Search for the cell housing the specified text and yield its (x, y) center coordinate. 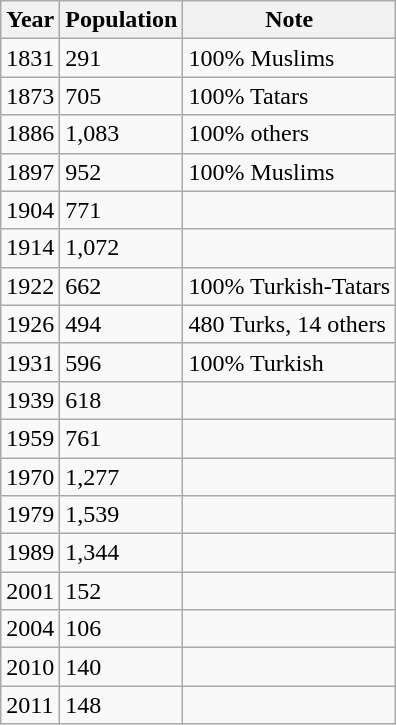
100% Turkish (290, 362)
100% others (290, 134)
100% Tatars (290, 96)
1970 (30, 477)
1959 (30, 438)
1904 (30, 210)
140 (122, 667)
106 (122, 629)
1831 (30, 58)
705 (122, 96)
494 (122, 324)
1931 (30, 362)
1914 (30, 248)
771 (122, 210)
291 (122, 58)
952 (122, 172)
1,344 (122, 553)
1,539 (122, 515)
Population (122, 20)
Note (290, 20)
1,072 (122, 248)
2011 (30, 705)
1,083 (122, 134)
1989 (30, 553)
480 Turks, 14 others (290, 324)
761 (122, 438)
1873 (30, 96)
1922 (30, 286)
1897 (30, 172)
1926 (30, 324)
596 (122, 362)
1,277 (122, 477)
662 (122, 286)
152 (122, 591)
148 (122, 705)
1979 (30, 515)
618 (122, 400)
100% Turkish-Tatars (290, 286)
2001 (30, 591)
2010 (30, 667)
Year (30, 20)
1939 (30, 400)
1886 (30, 134)
2004 (30, 629)
